Locate the cell with the specified text and output its [x, y] center coordinate. 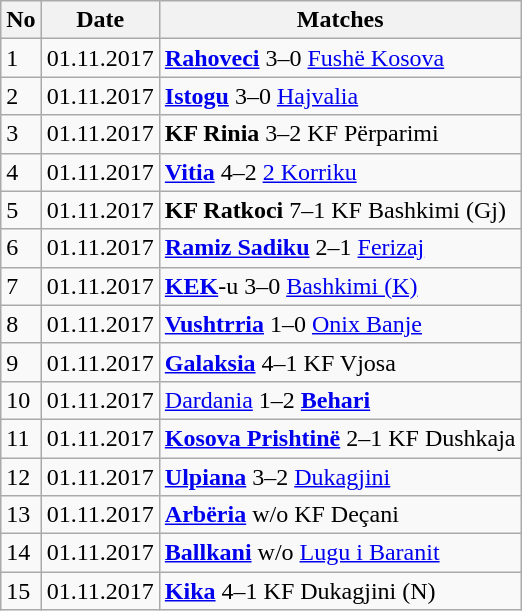
KEK-u 3–0 Bashkimi (K) [340, 286]
Kosova Prishtinë 2–1 KF Dushkaja [340, 438]
3 [21, 134]
1 [21, 58]
KF Ratkoci 7–1 KF Bashkimi (Gj) [340, 210]
Istogu 3–0 Hajvalia [340, 96]
14 [21, 553]
8 [21, 324]
12 [21, 477]
Vushtrria 1–0 Onix Banje [340, 324]
KF Rinia 3–2 KF Përparimi [340, 134]
13 [21, 515]
2 [21, 96]
9 [21, 362]
6 [21, 248]
Rahoveci 3–0 Fushë Kosova [340, 58]
10 [21, 400]
Ballkani w/o Lugu i Baranit [340, 553]
5 [21, 210]
Ramiz Sadiku 2–1 Ferizaj [340, 248]
Date [100, 20]
Vitia 4–2 2 Korriku [340, 172]
Ulpiana 3–2 Dukagjini [340, 477]
Galaksia 4–1 KF Vjosa [340, 362]
No [21, 20]
Kika 4–1 KF Dukagjini (N) [340, 591]
Arbëria w/o KF Deçani [340, 515]
Matches [340, 20]
15 [21, 591]
11 [21, 438]
7 [21, 286]
4 [21, 172]
Dardania 1–2 Behari [340, 400]
